Output the (X, Y) coordinate of the center of the cell containing the given text.  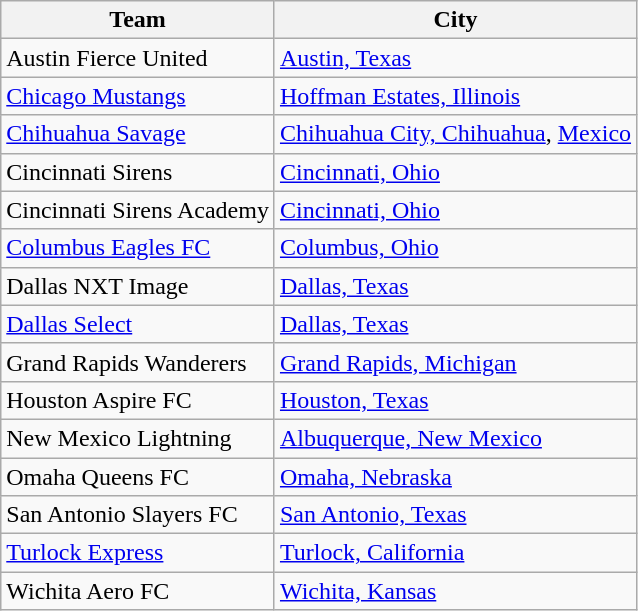
Albuquerque, New Mexico (455, 438)
San Antonio Slayers FC (138, 515)
Cincinnati Sirens Academy (138, 210)
Hoffman Estates, Illinois (455, 96)
Chihuahua Savage (138, 134)
Omaha Queens FC (138, 477)
San Antonio, Texas (455, 515)
Houston Aspire FC (138, 400)
Dallas NXT Image (138, 286)
Team (138, 20)
Omaha, Nebraska (455, 477)
Grand Rapids Wanderers (138, 362)
Austin, Texas (455, 58)
Austin Fierce United (138, 58)
Grand Rapids, Michigan (455, 362)
Chicago Mustangs (138, 96)
Columbus Eagles FC (138, 248)
Dallas Select (138, 324)
Cincinnati Sirens (138, 172)
Turlock Express (138, 553)
Wichita Aero FC (138, 591)
Chihuahua City, Chihuahua, Mexico (455, 134)
City (455, 20)
Wichita, Kansas (455, 591)
New Mexico Lightning (138, 438)
Turlock, California (455, 553)
Columbus, Ohio (455, 248)
Houston, Texas (455, 400)
